For the text-containing cell, return its midpoint in [x, y] coordinate format. 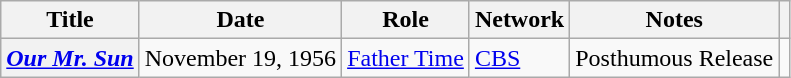
Role [406, 20]
Posthumous Release [674, 58]
Notes [674, 20]
CBS [519, 58]
November 19, 1956 [240, 58]
Date [240, 20]
Father Time [406, 58]
Our Mr. Sun [70, 58]
Network [519, 20]
Title [70, 20]
